Capture the cell that displays the provided text and extract its [x, y] central coordinate. 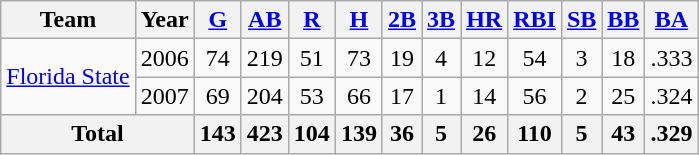
17 [402, 96]
69 [218, 96]
18 [624, 58]
2B [402, 20]
66 [358, 96]
RBI [535, 20]
43 [624, 134]
104 [312, 134]
Florida State [68, 77]
56 [535, 96]
1 [442, 96]
.333 [672, 58]
14 [484, 96]
73 [358, 58]
110 [535, 134]
139 [358, 134]
26 [484, 134]
4 [442, 58]
Team [68, 20]
BA [672, 20]
423 [264, 134]
H [358, 20]
54 [535, 58]
19 [402, 58]
AB [264, 20]
.329 [672, 134]
219 [264, 58]
36 [402, 134]
2006 [164, 58]
25 [624, 96]
Total [98, 134]
R [312, 20]
3 [581, 58]
2 [581, 96]
HR [484, 20]
51 [312, 58]
G [218, 20]
74 [218, 58]
2007 [164, 96]
BB [624, 20]
143 [218, 134]
204 [264, 96]
SB [581, 20]
12 [484, 58]
.324 [672, 96]
Year [164, 20]
3B [442, 20]
53 [312, 96]
